Pinpoint the cell where the given text exists, returning its [x, y] midpoint coordinate. 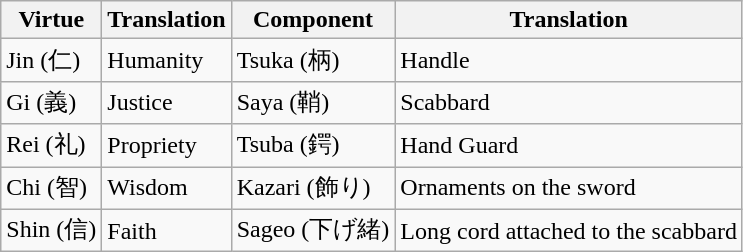
Humanity [166, 60]
Virtue [52, 20]
Hand Guard [569, 146]
Jin (仁) [52, 60]
Chi (智) [52, 188]
Tsuka (柄) [313, 60]
Ornaments on the sword [569, 188]
Justice [166, 102]
Component [313, 20]
Shin (信) [52, 230]
Tsuba (鍔) [313, 146]
Propriety [166, 146]
Wisdom [166, 188]
Rei (礼) [52, 146]
Sageo (下げ緒) [313, 230]
Kazari (飾り) [313, 188]
Scabbard [569, 102]
Long cord attached to the scabbard [569, 230]
Gi (義) [52, 102]
Handle [569, 60]
Saya (鞘) [313, 102]
Faith [166, 230]
